From the cell containing the given text, extract its center point as [x, y] coordinate. 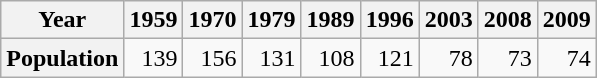
2009 [566, 20]
Year [62, 20]
1970 [212, 20]
108 [330, 58]
2003 [448, 20]
73 [508, 58]
1996 [390, 20]
Population [62, 58]
1979 [272, 20]
78 [448, 58]
2008 [508, 20]
139 [154, 58]
156 [212, 58]
1989 [330, 20]
121 [390, 58]
1959 [154, 20]
131 [272, 58]
74 [566, 58]
